From the cell containing the given text, extract its center point as (x, y) coordinate. 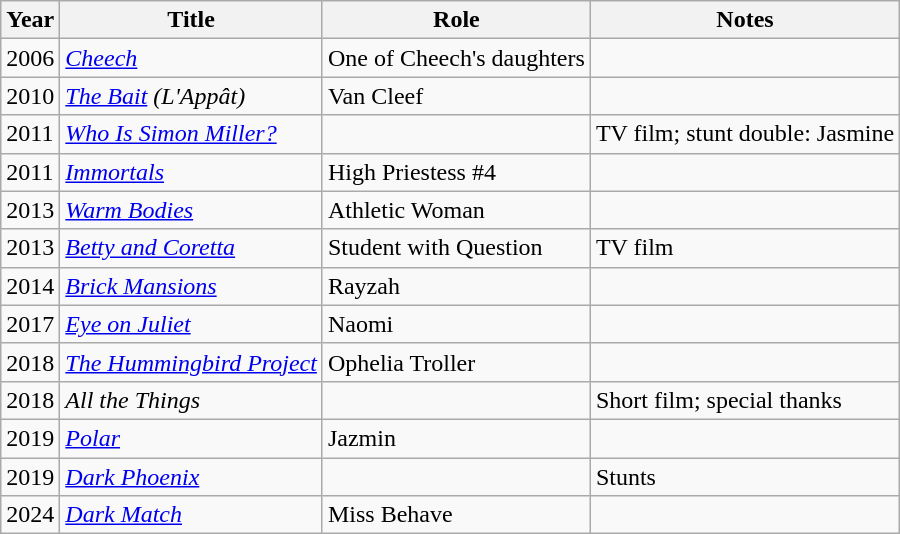
Naomi (456, 324)
Rayzah (456, 286)
Eye on Juliet (192, 324)
Jazmin (456, 438)
2006 (30, 58)
The Hummingbird Project (192, 362)
TV film; stunt double: Jasmine (744, 134)
Miss Behave (456, 515)
Athletic Woman (456, 210)
Ophelia Troller (456, 362)
Dark Phoenix (192, 477)
2024 (30, 515)
Betty and Coretta (192, 248)
Cheech (192, 58)
The Bait (L'Appât) (192, 96)
2014 (30, 286)
Title (192, 20)
Student with Question (456, 248)
Brick Mansions (192, 286)
Year (30, 20)
Warm Bodies (192, 210)
Short film; special thanks (744, 400)
2017 (30, 324)
Who Is Simon Miller? (192, 134)
Van Cleef (456, 96)
Role (456, 20)
Polar (192, 438)
2010 (30, 96)
One of Cheech's daughters (456, 58)
Notes (744, 20)
Immortals (192, 172)
Dark Match (192, 515)
All the Things (192, 400)
High Priestess #4 (456, 172)
Stunts (744, 477)
TV film (744, 248)
